Return the [x, y] coordinate for the center point of the cell that contains the specified text.  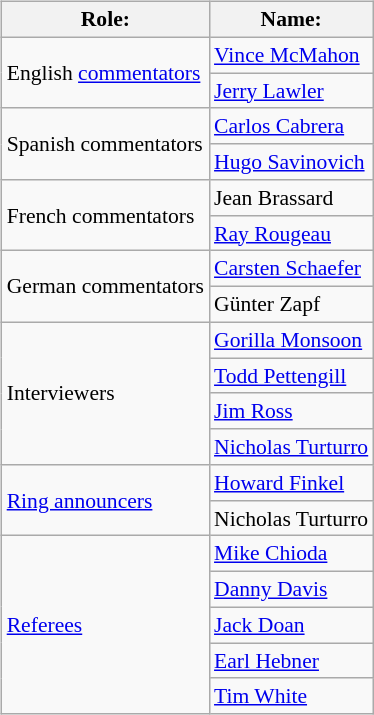
Role: [106, 20]
Gorilla Monsoon [291, 340]
Ring announcers [106, 500]
Danny Davis [291, 590]
Interviewers [106, 393]
English commentators [106, 72]
Jerry Lawler [291, 91]
Spanish commentators [106, 144]
Günter Zapf [291, 305]
Referees [106, 625]
Earl Hebner [291, 661]
French commentators [106, 216]
Carlos Cabrera [291, 126]
Ray Rougeau [291, 233]
Todd Pettengill [291, 376]
Howard Finkel [291, 483]
German commentators [106, 286]
Mike Chioda [291, 554]
Carsten Schaefer [291, 269]
Hugo Savinovich [291, 162]
Name: [291, 20]
Jim Ross [291, 411]
Jean Brassard [291, 198]
Jack Doan [291, 625]
Vince McMahon [291, 55]
Tim White [291, 696]
